Return the (x, y) coordinate for the center point of the cell that contains the specified text.  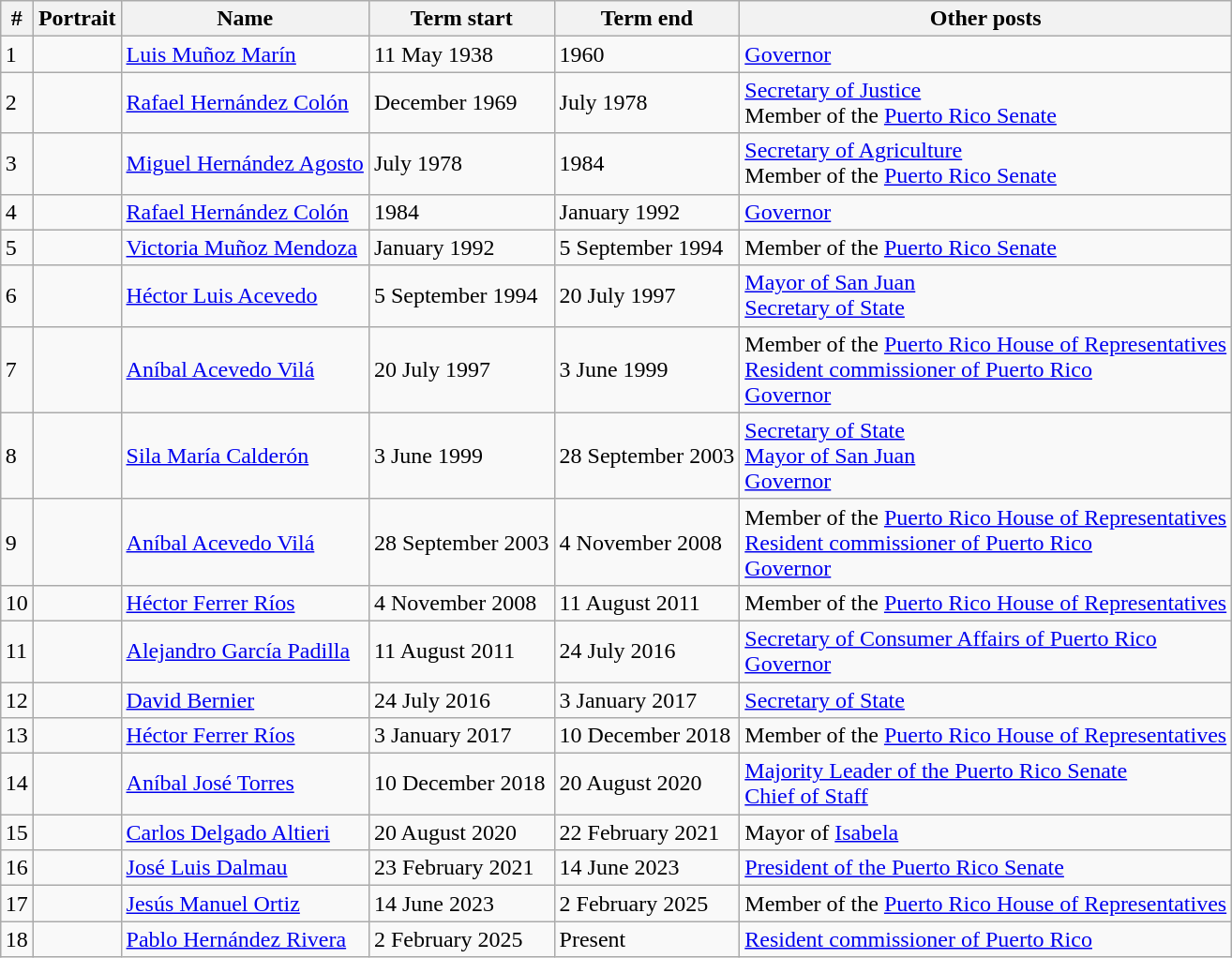
President of the Puerto Rico Senate (986, 868)
Luis Muñoz Marín (245, 54)
Victoria Muñoz Mendoza (245, 247)
Sila María Calderón (245, 456)
Term start (461, 19)
1960 (647, 54)
1 (17, 54)
Mayor of Isabela (986, 832)
14 (17, 784)
17 (17, 904)
11 (17, 651)
Miguel Hernández Agosto (245, 163)
José Luis Dalmau (245, 868)
# (17, 19)
Secretary of AgricultureMember of the Puerto Rico Senate (986, 163)
Pablo Hernández Rivera (245, 939)
10 (17, 603)
Mayor of San JuanSecretary of State (986, 296)
Aníbal José Torres (245, 784)
4 (17, 212)
Alejandro García Padilla (245, 651)
3 (17, 163)
Portrait (77, 19)
23 February 2021 (461, 868)
Majority Leader of the Puerto Rico SenateChief of Staff (986, 784)
9 (17, 542)
16 (17, 868)
Secretary of StateMayor of San JuanGovernor (986, 456)
Jesús Manuel Ortiz (245, 904)
Name (245, 19)
Other posts (986, 19)
Present (647, 939)
Secretary of Consumer Affairs of Puerto RicoGovernor (986, 651)
David Bernier (245, 700)
Resident commissioner of Puerto Rico (986, 939)
Secretary of JusticeMember of the Puerto Rico Senate (986, 103)
18 (17, 939)
5 (17, 247)
Secretary of State (986, 700)
December 1969 (461, 103)
11 May 1938 (461, 54)
22 February 2021 (647, 832)
6 (17, 296)
15 (17, 832)
Term end (647, 19)
Member of the Puerto Rico Senate (986, 247)
Carlos Delgado Altieri (245, 832)
8 (17, 456)
2 (17, 103)
Héctor Luis Acevedo (245, 296)
7 (17, 369)
13 (17, 736)
12 (17, 700)
